Output the [X, Y] coordinate of the center of the cell containing the given text.  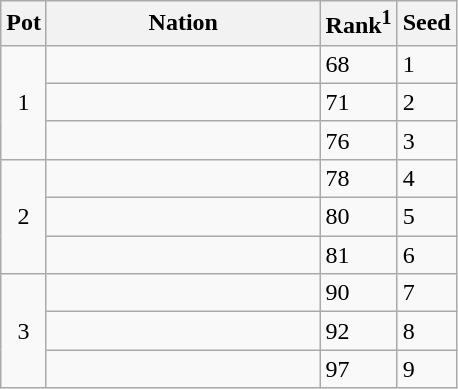
5 [426, 217]
78 [358, 178]
97 [358, 369]
90 [358, 293]
Nation [183, 24]
81 [358, 255]
76 [358, 140]
4 [426, 178]
92 [358, 331]
9 [426, 369]
8 [426, 331]
Rank1 [358, 24]
80 [358, 217]
Seed [426, 24]
6 [426, 255]
71 [358, 102]
68 [358, 64]
7 [426, 293]
Pot [24, 24]
